Detect which cell encompasses the target text, then output its (x, y) center coordinate. 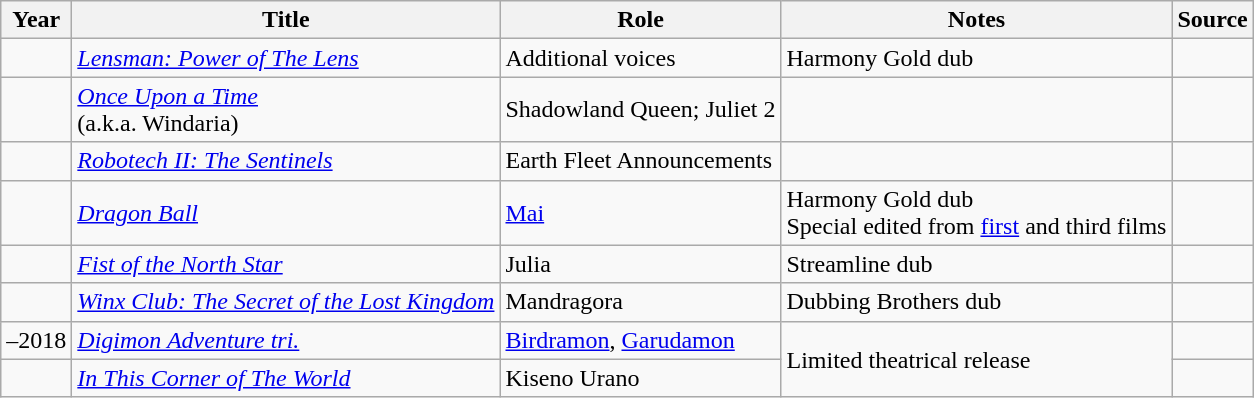
Julia (640, 264)
Digimon Adventure tri. (286, 340)
Harmony Gold dub (976, 58)
Lensman: Power of The Lens (286, 58)
Mandragora (640, 302)
Birdramon, Garudamon (640, 340)
Earth Fleet Announcements (640, 161)
Mai (640, 212)
Source (1212, 20)
Once Upon a Time(a.k.a. Windaria) (286, 110)
In This Corner of The World (286, 378)
Kiseno Urano (640, 378)
Role (640, 20)
Title (286, 20)
Streamline dub (976, 264)
Dragon Ball (286, 212)
Dubbing Brothers dub (976, 302)
–2018 (36, 340)
Fist of the North Star (286, 264)
Notes (976, 20)
Harmony Gold dubSpecial edited from first and third films (976, 212)
Additional voices (640, 58)
Robotech II: The Sentinels (286, 161)
Winx Club: The Secret of the Lost Kingdom (286, 302)
Shadowland Queen; Juliet 2 (640, 110)
Limited theatrical release (976, 359)
Year (36, 20)
